From the cell containing the given text, extract its center point as [x, y] coordinate. 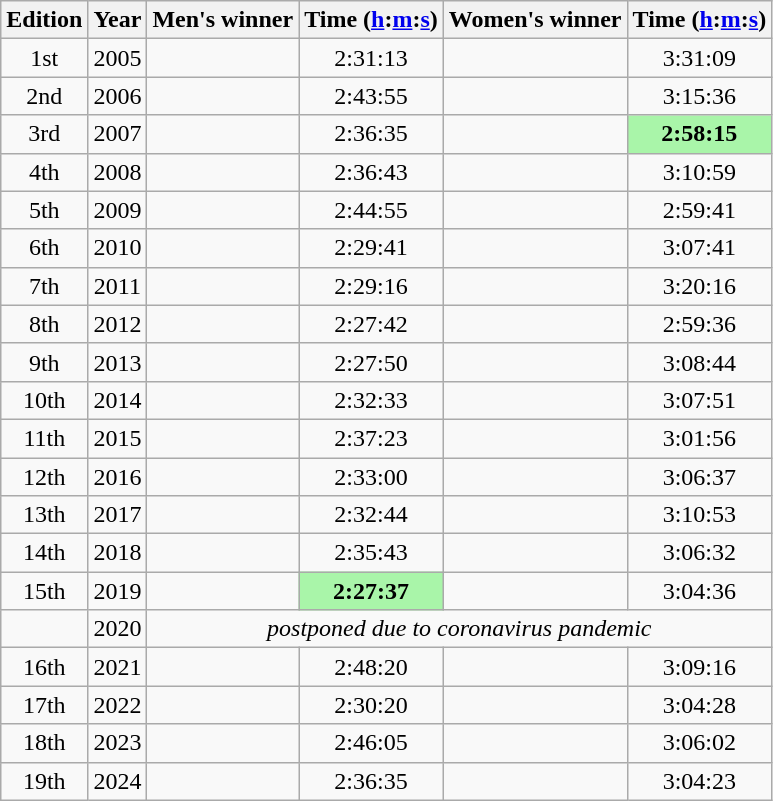
3:06:37 [700, 477]
7th [44, 286]
2:32:44 [372, 515]
3:07:51 [700, 400]
18th [44, 743]
13th [44, 515]
15th [44, 591]
3:07:41 [700, 248]
postponed due to coronavirus pandemic [460, 629]
3:09:16 [700, 667]
2014 [118, 400]
2:29:41 [372, 248]
6th [44, 248]
8th [44, 324]
2:27:42 [372, 324]
2:59:41 [700, 210]
2023 [118, 743]
2011 [118, 286]
1st [44, 58]
2018 [118, 553]
3rd [44, 134]
19th [44, 781]
2:27:37 [372, 591]
2:32:33 [372, 400]
2:48:20 [372, 667]
Year [118, 20]
11th [44, 438]
2012 [118, 324]
2:37:23 [372, 438]
2024 [118, 781]
2022 [118, 705]
16th [44, 667]
2nd [44, 96]
2:31:13 [372, 58]
9th [44, 362]
2006 [118, 96]
3:04:23 [700, 781]
2:46:05 [372, 743]
2017 [118, 515]
2:27:50 [372, 362]
2:29:16 [372, 286]
2021 [118, 667]
3:04:36 [700, 591]
2010 [118, 248]
3:06:02 [700, 743]
2005 [118, 58]
14th [44, 553]
5th [44, 210]
2013 [118, 362]
3:04:28 [700, 705]
17th [44, 705]
2020 [118, 629]
Edition [44, 20]
2:33:00 [372, 477]
10th [44, 400]
2015 [118, 438]
2007 [118, 134]
Men's winner [223, 20]
Women's winner [535, 20]
3:01:56 [700, 438]
2:43:55 [372, 96]
2:30:20 [372, 705]
3:10:59 [700, 172]
2:35:43 [372, 553]
3:08:44 [700, 362]
2:36:43 [372, 172]
2:59:36 [700, 324]
3:10:53 [700, 515]
2009 [118, 210]
4th [44, 172]
3:31:09 [700, 58]
2:44:55 [372, 210]
2019 [118, 591]
3:20:16 [700, 286]
12th [44, 477]
3:15:36 [700, 96]
2:58:15 [700, 134]
2008 [118, 172]
3:06:32 [700, 553]
2016 [118, 477]
